Detect which cell encompasses the target text, then output its (x, y) center coordinate. 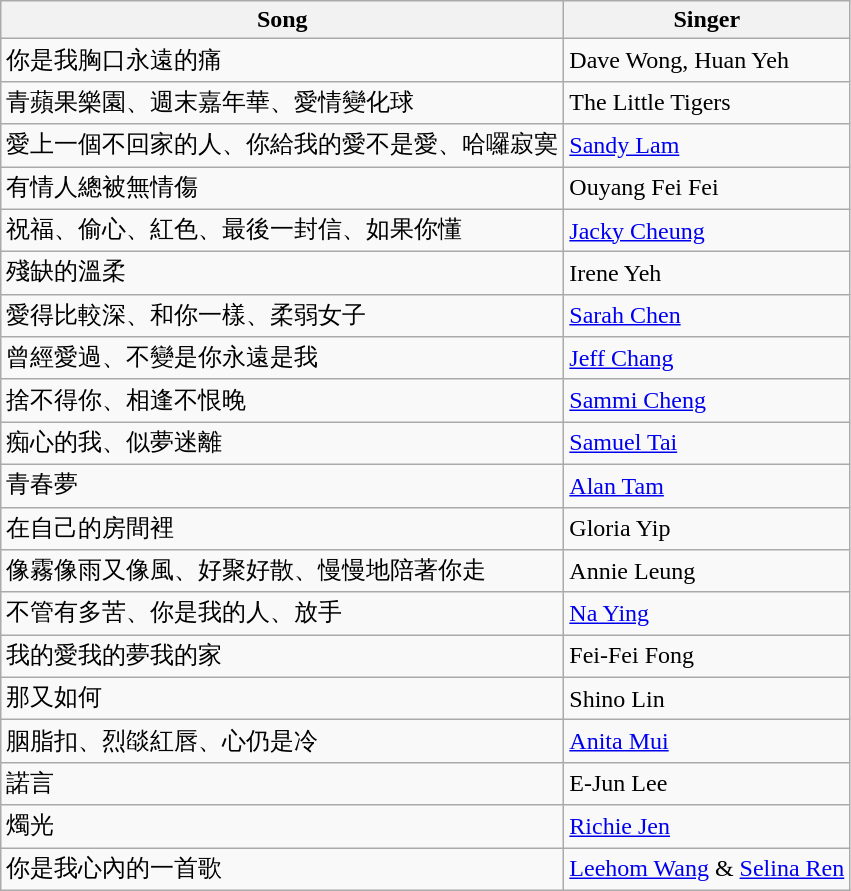
青春夢 (282, 486)
Dave Wong, Huan Yeh (707, 60)
Annie Leung (707, 572)
愛得比較深、和你一樣、柔弱女子 (282, 316)
你是我胸口永遠的痛 (282, 60)
捨不得你、相逢不恨晚 (282, 400)
祝福、偷心、紅色、最後一封信、如果你懂 (282, 230)
Shino Lin (707, 698)
Fei-Fei Fong (707, 656)
Alan Tam (707, 486)
Leehom Wang & Selina Ren (707, 870)
Samuel Tai (707, 444)
諾言 (282, 784)
Irene Yeh (707, 274)
Song (282, 20)
Sammi Cheng (707, 400)
Jeff Chang (707, 358)
燭光 (282, 826)
Jacky Cheung (707, 230)
殘缺的溫柔 (282, 274)
Richie Jen (707, 826)
Singer (707, 20)
Sandy Lam (707, 146)
曾經愛過、不變是你永遠是我 (282, 358)
在自己的房間裡 (282, 528)
Ouyang Fei Fei (707, 188)
那又如何 (282, 698)
你是我心內的一首歌 (282, 870)
Anita Mui (707, 742)
青蘋果樂園、週末嘉年華、愛情變化球 (282, 102)
有情人總被無情傷 (282, 188)
愛上一個不回家的人、你給我的愛不是愛、哈囉寂寞 (282, 146)
The Little Tigers (707, 102)
不管有多苦、你是我的人、放手 (282, 614)
我的愛我的夢我的家 (282, 656)
痴心的我、似夢迷離 (282, 444)
Gloria Yip (707, 528)
Na Ying (707, 614)
Sarah Chen (707, 316)
像霧像雨又像風、好聚好散、慢慢地陪著你走 (282, 572)
胭脂扣、烈燄紅唇、心仍是冷 (282, 742)
E-Jun Lee (707, 784)
